Identify which cell holds the provided text, then report its [x, y] central coordinate. 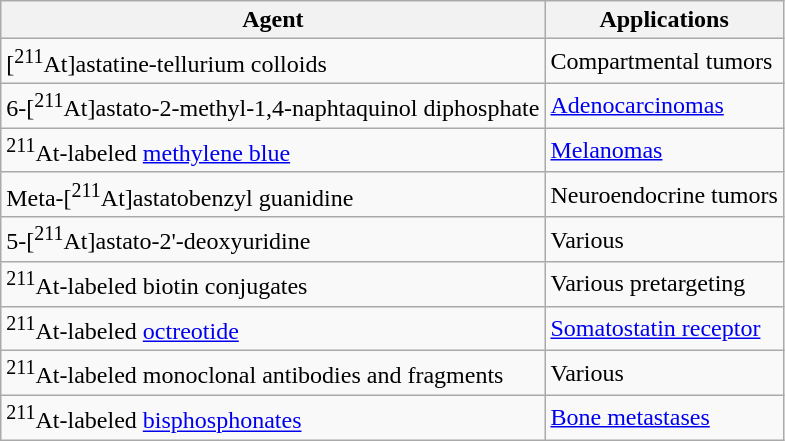
Neuroendocrine tumors [664, 194]
211At-labeled monoclonal antibodies and fragments [273, 374]
5-[211At]astato-2'-deoxyuridine [273, 240]
6-[211At]astato-2-methyl-1,4-naphtaquinol diphosphate [273, 106]
211At-labeled methylene blue [273, 150]
Adenocarcinomas [664, 106]
Compartmental tumors [664, 62]
Melanomas [664, 150]
[211At]astatine-tellurium colloids [273, 62]
211At-labeled biotin conjugates [273, 284]
Somatostatin receptor [664, 328]
Bone metastases [664, 418]
211At-labeled bisphosphonates [273, 418]
Applications [664, 20]
Agent [273, 20]
Meta-[211At]astatobenzyl guanidine [273, 194]
Various pretargeting [664, 284]
211At-labeled octreotide [273, 328]
